Provide the (x, y) coordinate of the cell's center where the given text is located.  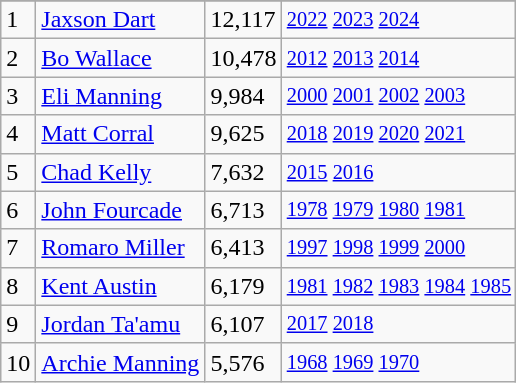
9,625 (244, 134)
2018 2019 2020 2021 (399, 134)
Chad Kelly (120, 172)
Bo Wallace (120, 58)
8 (18, 286)
2017 2018 (399, 324)
2022 2023 2024 (399, 20)
Matt Corral (120, 134)
6,713 (244, 210)
2015 2016 (399, 172)
10 (18, 362)
9,984 (244, 96)
4 (18, 134)
3 (18, 96)
1997 1998 1999 2000 (399, 248)
12,117 (244, 20)
1968 1969 1970 (399, 362)
2 (18, 58)
1978 1979 1980 1981 (399, 210)
Jaxson Dart (120, 20)
7,632 (244, 172)
John Fourcade (120, 210)
Archie Manning (120, 362)
6,413 (244, 248)
2012 2013 2014 (399, 58)
9 (18, 324)
Kent Austin (120, 286)
2000 2001 2002 2003 (399, 96)
6,179 (244, 286)
6 (18, 210)
5,576 (244, 362)
1981 1982 1983 1984 1985 (399, 286)
Romaro Miller (120, 248)
Eli Manning (120, 96)
1 (18, 20)
7 (18, 248)
6,107 (244, 324)
Jordan Ta'amu (120, 324)
10,478 (244, 58)
5 (18, 172)
